Pinpoint the cell where the given text exists, returning its (X, Y) midpoint coordinate. 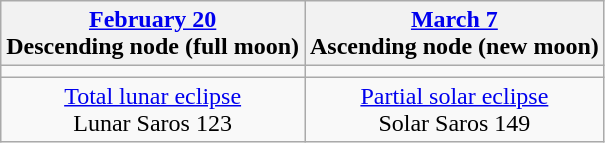
February 20Descending node (full moon) (153, 34)
March 7Ascending node (new moon) (454, 34)
Total lunar eclipseLunar Saros 123 (153, 110)
Partial solar eclipseSolar Saros 149 (454, 110)
